Scan for the cell matching the given text and deliver its (x, y) coordinate at center. 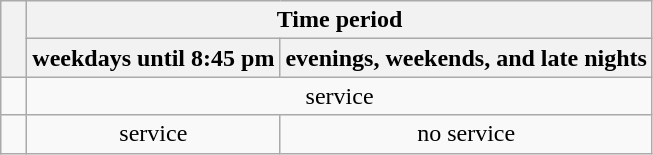
evenings, weekends, and late nights (466, 58)
Time period (340, 20)
no service (466, 134)
weekdays until 8:45 pm (154, 58)
